Find where the given text appears and provide that cell's center as (x, y) coordinate. 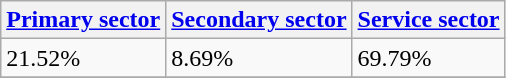
Secondary sector (259, 20)
8.69% (259, 58)
Primary sector (84, 20)
21.52% (84, 58)
69.79% (428, 58)
Service sector (428, 20)
